Extract the (x, y) coordinate from the center of the cell holding the provided text.  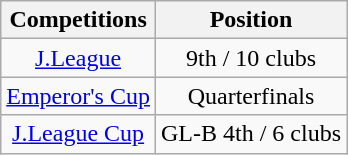
GL-B 4th / 6 clubs (250, 134)
Position (250, 20)
Emperor's Cup (78, 96)
Quarterfinals (250, 96)
J.League (78, 58)
9th / 10 clubs (250, 58)
J.League Cup (78, 134)
Competitions (78, 20)
